Scan for the cell matching the given text and deliver its (X, Y) coordinate at center. 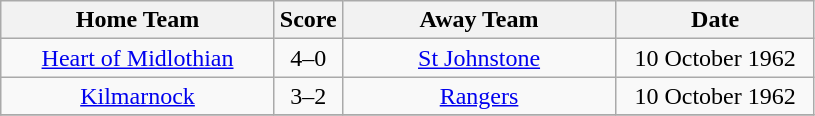
Rangers (479, 96)
Away Team (479, 20)
Date (716, 20)
Score (308, 20)
Home Team (138, 20)
St Johnstone (479, 58)
Kilmarnock (138, 96)
4–0 (308, 58)
Heart of Midlothian (138, 58)
3–2 (308, 96)
